For the text-containing cell, return its midpoint in (x, y) coordinate format. 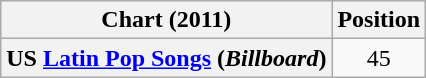
Chart (2011) (166, 20)
Position (379, 20)
US Latin Pop Songs (Billboard) (166, 58)
45 (379, 58)
